Search for the cell housing the specified text and yield its (X, Y) center coordinate. 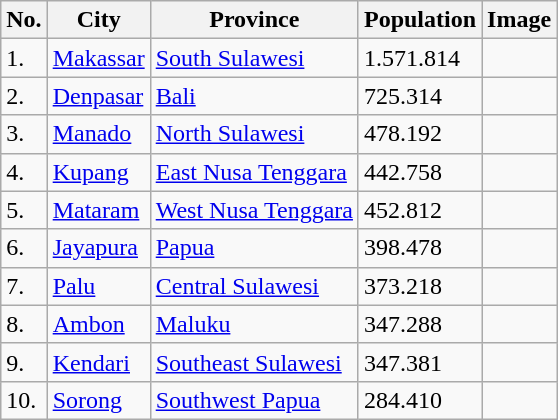
442.758 (420, 172)
3. (24, 134)
Mataram (98, 210)
North Sulawesi (254, 134)
452.812 (420, 210)
South Sulawesi (254, 58)
Population (420, 20)
Central Sulawesi (254, 286)
West Nusa Tenggara (254, 210)
1.571.814 (420, 58)
Ambon (98, 324)
City (98, 20)
347.381 (420, 362)
East Nusa Tenggara (254, 172)
347.288 (420, 324)
9. (24, 362)
Sorong (98, 400)
5. (24, 210)
Makassar (98, 58)
4. (24, 172)
Kupang (98, 172)
Southwest Papua (254, 400)
Province (254, 20)
7. (24, 286)
No. (24, 20)
Kendari (98, 362)
Jayapura (98, 248)
Southeast Sulawesi (254, 362)
725.314 (420, 96)
Manado (98, 134)
8. (24, 324)
Denpasar (98, 96)
1. (24, 58)
284.410 (420, 400)
6. (24, 248)
398.478 (420, 248)
Maluku (254, 324)
2. (24, 96)
10. (24, 400)
Palu (98, 286)
478.192 (420, 134)
373.218 (420, 286)
Image (520, 20)
Papua (254, 248)
Bali (254, 96)
